From the cell containing the given text, extract its center point as [X, Y] coordinate. 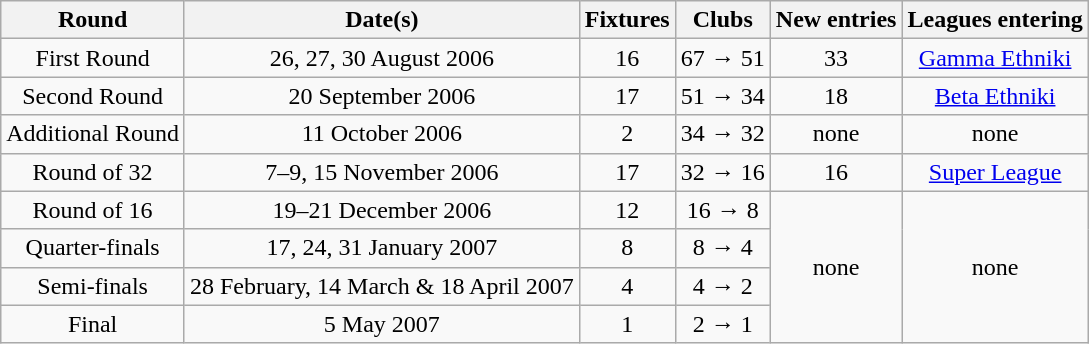
4 → 2 [722, 286]
8 → 4 [722, 248]
Clubs [722, 20]
67 → 51 [722, 58]
28 February, 14 March & 18 April 2007 [382, 286]
4 [627, 286]
Round of 16 [93, 210]
First Round [93, 58]
7–9, 15 November 2006 [382, 172]
Additional Round [93, 134]
Fixtures [627, 20]
Beta Ethniki [995, 96]
19–21 December 2006 [382, 210]
11 October 2006 [382, 134]
5 May 2007 [382, 324]
2 [627, 134]
8 [627, 248]
33 [836, 58]
32 → 16 [722, 172]
Date(s) [382, 20]
16 → 8 [722, 210]
Leagues entering [995, 20]
18 [836, 96]
Semi-finals [93, 286]
Super League [995, 172]
Final [93, 324]
20 September 2006 [382, 96]
2 → 1 [722, 324]
Round [93, 20]
17, 24, 31 January 2007 [382, 248]
1 [627, 324]
51 → 34 [722, 96]
Round of 32 [93, 172]
12 [627, 210]
New entries [836, 20]
26, 27, 30 August 2006 [382, 58]
34 → 32 [722, 134]
Second Round [93, 96]
Quarter-finals [93, 248]
Gamma Ethniki [995, 58]
